Provide the (X, Y) coordinate of the cell's center where the given text is located.  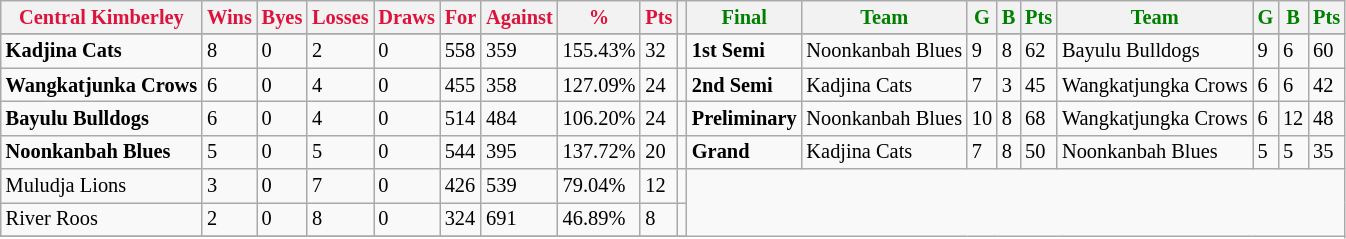
Grand (744, 152)
691 (520, 219)
62 (1038, 51)
155.43% (600, 51)
1st Semi (744, 51)
79.04% (600, 186)
46.89% (600, 219)
Central Kimberley (102, 17)
Against (520, 17)
Losses (340, 17)
50 (1038, 152)
127.09% (600, 85)
137.72% (600, 152)
426 (460, 186)
42 (1326, 85)
2nd Semi (744, 85)
455 (460, 85)
544 (460, 152)
558 (460, 51)
358 (520, 85)
Muludja Lions (102, 186)
60 (1326, 51)
20 (658, 152)
For (460, 17)
Byes (282, 17)
Wins (230, 17)
539 (520, 186)
106.20% (600, 118)
35 (1326, 152)
River Roos (102, 219)
% (600, 17)
32 (658, 51)
Wangkatjunka Crows (102, 85)
Draws (407, 17)
484 (520, 118)
48 (1326, 118)
68 (1038, 118)
324 (460, 219)
514 (460, 118)
395 (520, 152)
359 (520, 51)
Preliminary (744, 118)
Final (744, 17)
10 (982, 118)
45 (1038, 85)
